From the cell containing the given text, extract its center point as [x, y] coordinate. 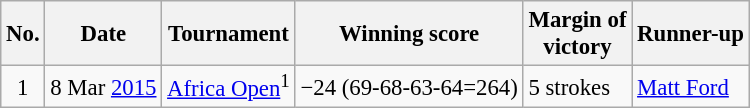
Runner-up [690, 34]
Date [104, 34]
No. [23, 34]
Africa Open1 [228, 87]
8 Mar 2015 [104, 87]
Tournament [228, 34]
Margin ofvictory [578, 34]
Winning score [409, 34]
1 [23, 87]
5 strokes [578, 87]
Matt Ford [690, 87]
−24 (69-68-63-64=264) [409, 87]
